Return the (X, Y) coordinate for the center point of the cell that contains the specified text.  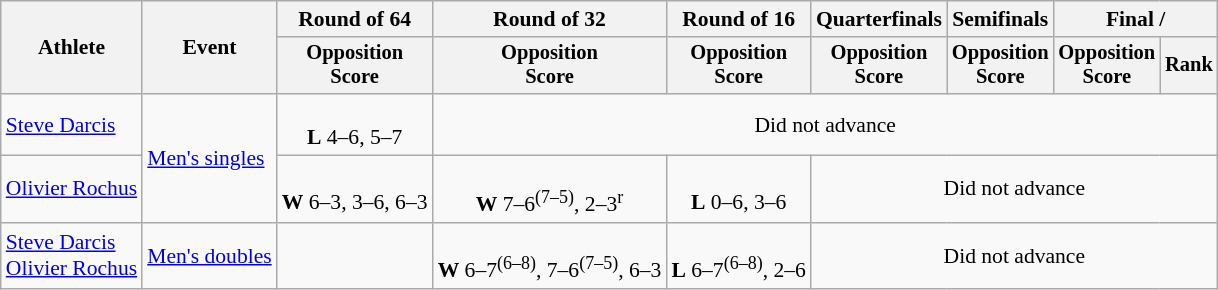
Event (210, 48)
Round of 16 (738, 19)
L 0–6, 3–6 (738, 190)
W 6–3, 3–6, 6–3 (355, 190)
Steve Darcis (72, 124)
Round of 64 (355, 19)
L 6–7(6–8), 2–6 (738, 256)
Olivier Rochus (72, 190)
Athlete (72, 48)
Round of 32 (550, 19)
Men's doubles (210, 256)
W 6–7(6–8), 7–6(7–5), 6–3 (550, 256)
Steve Darcis Olivier Rochus (72, 256)
Semifinals (1000, 19)
Quarterfinals (879, 19)
L 4–6, 5–7 (355, 124)
Final / (1136, 19)
W 7–6(7–5), 2–3r (550, 190)
Men's singles (210, 158)
Rank (1189, 66)
